Capture the cell that displays the provided text and extract its (x, y) central coordinate. 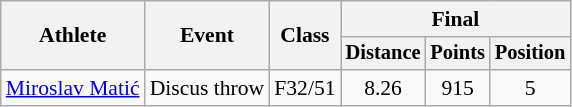
5 (530, 88)
Miroslav Matić (73, 88)
Discus throw (208, 88)
Final (456, 19)
Class (304, 36)
F32/51 (304, 88)
915 (457, 88)
Athlete (73, 36)
Position (530, 54)
Distance (384, 54)
Points (457, 54)
8.26 (384, 88)
Event (208, 36)
